Locate the cell with the specified text and output its [x, y] center coordinate. 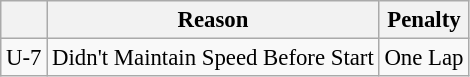
Reason [213, 20]
Didn't Maintain Speed Before Start [213, 58]
One Lap [424, 58]
Penalty [424, 20]
U-7 [24, 58]
